Pinpoint the cell where the given text exists, returning its (x, y) midpoint coordinate. 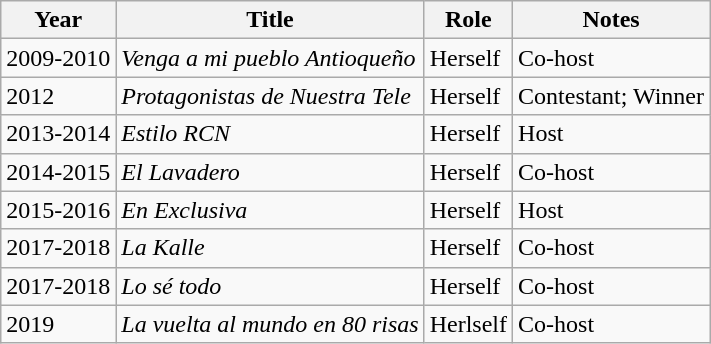
El Lavadero (270, 172)
2014-2015 (58, 172)
Venga a mi pueblo Antioqueño (270, 58)
En Exclusiva (270, 210)
Title (270, 20)
Contestant; Winner (612, 96)
2009-2010 (58, 58)
Lo sé todo (270, 286)
Notes (612, 20)
Estilo RCN (270, 134)
La Kalle (270, 248)
Protagonistas de Nuestra Tele (270, 96)
2015-2016 (58, 210)
Year (58, 20)
Role (468, 20)
Herlself (468, 324)
La vuelta al mundo en 80 risas (270, 324)
2013-2014 (58, 134)
2012 (58, 96)
2019 (58, 324)
